Determine the (X, Y) coordinate at the center of the cell enclosing the given text.  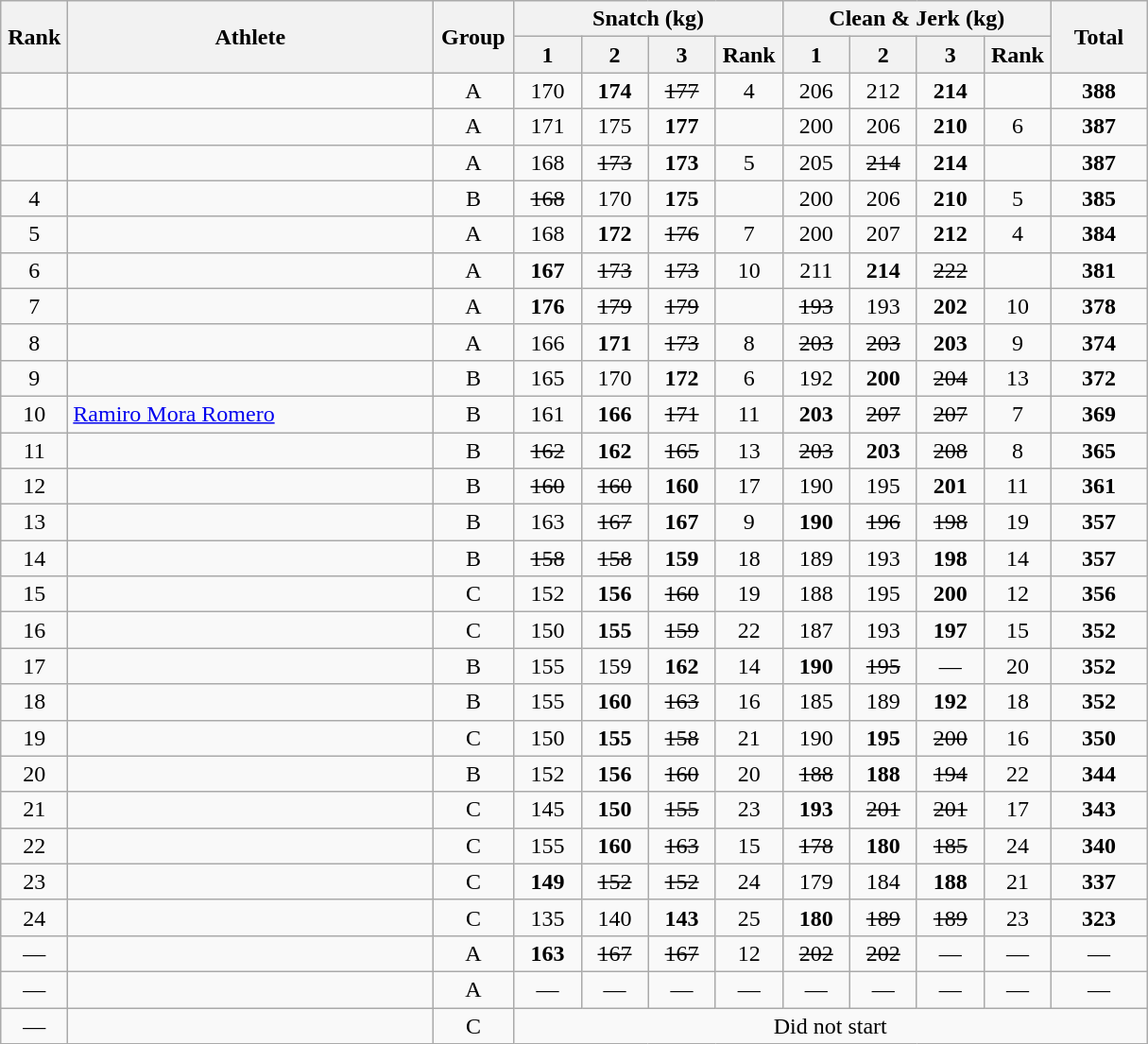
Ramiro Mora Romero (250, 414)
Total (1098, 37)
222 (951, 270)
323 (1098, 917)
Snatch (kg) (648, 19)
374 (1098, 342)
204 (951, 378)
Clean & Jerk (kg) (917, 19)
174 (614, 91)
205 (816, 163)
145 (548, 810)
196 (882, 522)
344 (1098, 774)
143 (682, 917)
140 (614, 917)
384 (1098, 234)
184 (882, 881)
361 (1098, 487)
194 (951, 774)
161 (548, 414)
388 (1098, 91)
369 (1098, 414)
208 (951, 451)
211 (816, 270)
149 (548, 881)
365 (1098, 451)
135 (548, 917)
178 (816, 846)
340 (1098, 846)
343 (1098, 810)
350 (1098, 738)
187 (816, 630)
197 (951, 630)
385 (1098, 198)
25 (748, 917)
372 (1098, 378)
Did not start (831, 1025)
378 (1098, 306)
337 (1098, 881)
381 (1098, 270)
Group (473, 37)
356 (1098, 594)
Athlete (250, 37)
